Search for the cell housing the specified text and yield its (X, Y) center coordinate. 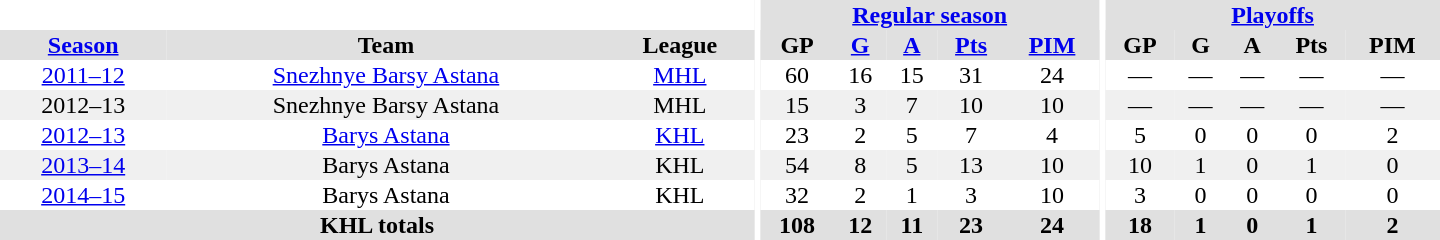
KHL totals (377, 225)
13 (972, 165)
Playoffs (1272, 15)
2014–15 (83, 195)
31 (972, 75)
32 (798, 195)
League (680, 45)
11 (912, 225)
2011–12 (83, 75)
Regular season (930, 15)
8 (860, 165)
2013–14 (83, 165)
108 (798, 225)
Season (83, 45)
16 (860, 75)
12 (860, 225)
60 (798, 75)
18 (1140, 225)
4 (1052, 135)
54 (798, 165)
Team (386, 45)
